Detect which cell encompasses the target text, then output its (X, Y) center coordinate. 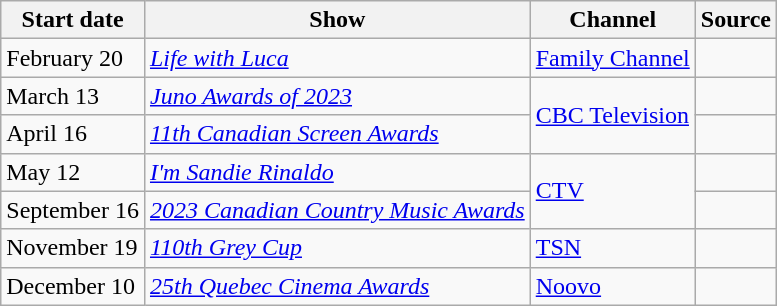
Start date (73, 20)
Juno Awards of 2023 (337, 96)
December 10 (73, 286)
September 16 (73, 210)
Source (736, 20)
Channel (612, 20)
TSN (612, 248)
CBC Television (612, 115)
110th Grey Cup (337, 248)
March 13 (73, 96)
Life with Luca (337, 58)
11th Canadian Screen Awards (337, 134)
Family Channel (612, 58)
May 12 (73, 172)
CTV (612, 191)
Show (337, 20)
2023 Canadian Country Music Awards (337, 210)
November 19 (73, 248)
25th Quebec Cinema Awards (337, 286)
February 20 (73, 58)
I'm Sandie Rinaldo (337, 172)
April 16 (73, 134)
Noovo (612, 286)
